Find where the given text appears and provide that cell's center as (x, y) coordinate. 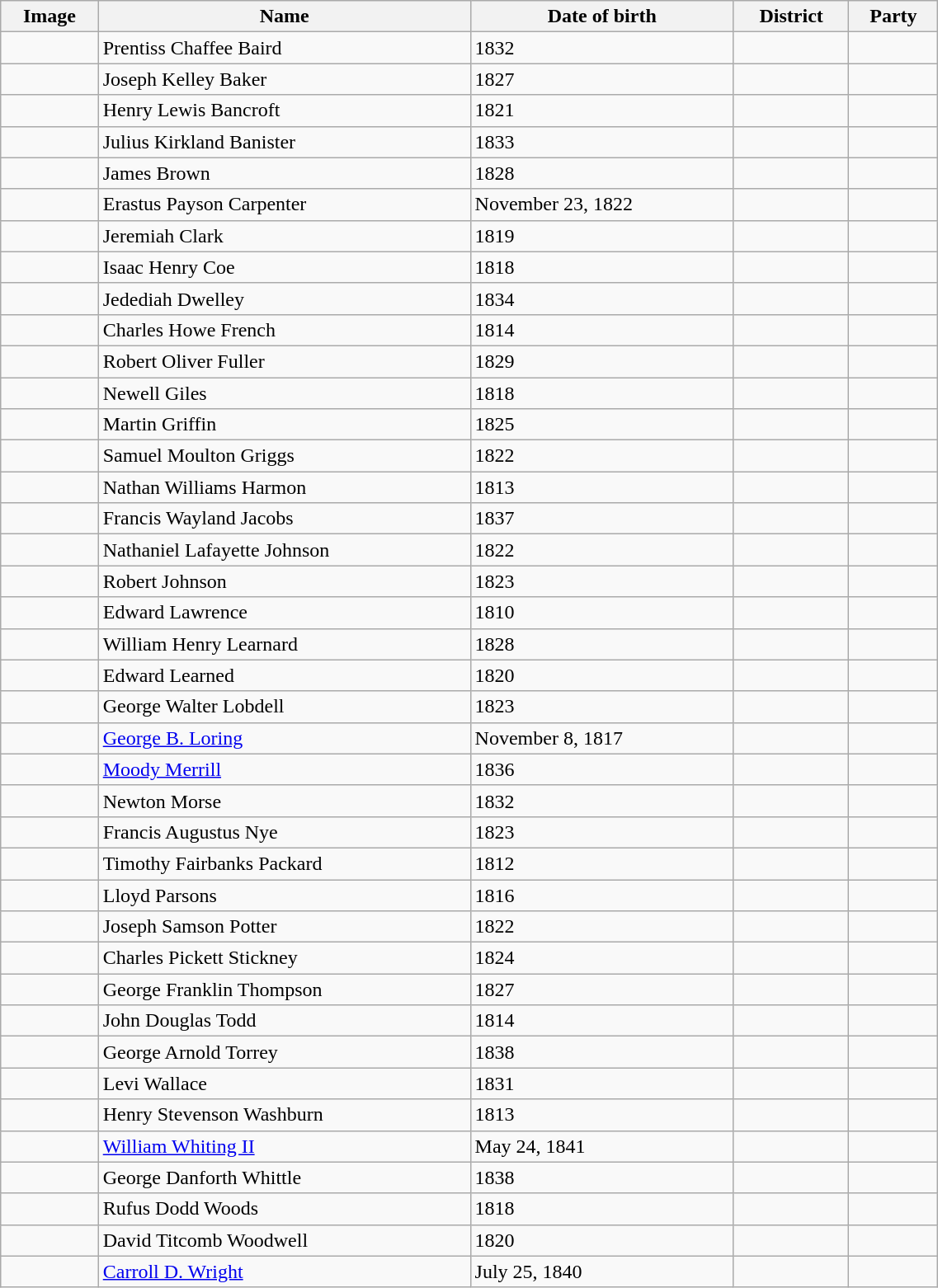
1816 (602, 895)
James Brown (284, 173)
George B. Loring (284, 738)
Joseph Kelley Baker (284, 79)
Robert Oliver Fuller (284, 361)
Prentiss Chaffee Baird (284, 48)
Charles Pickett Stickney (284, 958)
1834 (602, 298)
Date of birth (602, 16)
Francis Wayland Jacobs (284, 519)
1812 (602, 863)
District (790, 16)
July 25, 1840 (602, 1272)
Rufus Dodd Woods (284, 1209)
Robert Johnson (284, 581)
Carroll D. Wright (284, 1272)
Nathaniel Lafayette Johnson (284, 550)
Newell Giles (284, 393)
George Danforth Whittle (284, 1178)
Timothy Fairbanks Packard (284, 863)
George Walter Lobdell (284, 707)
William Henry Learnard (284, 644)
Edward Lawrence (284, 613)
George Franklin Thompson (284, 990)
1810 (602, 613)
Edward Learned (284, 675)
May 24, 1841 (602, 1146)
1824 (602, 958)
1837 (602, 519)
Name (284, 16)
David Titcomb Woodwell (284, 1240)
November 23, 1822 (602, 204)
Charles Howe French (284, 330)
William Whiting II (284, 1146)
Jedediah Dwelley (284, 298)
Julius Kirkland Banister (284, 142)
1833 (602, 142)
Image (49, 16)
1831 (602, 1084)
1821 (602, 110)
Nathan Williams Harmon (284, 487)
1819 (602, 236)
Lloyd Parsons (284, 895)
November 8, 1817 (602, 738)
Levi Wallace (284, 1084)
1836 (602, 769)
John Douglas Todd (284, 1021)
Party (893, 16)
1829 (602, 361)
Newton Morse (284, 801)
Jeremiah Clark (284, 236)
Henry Lewis Bancroft (284, 110)
Francis Augustus Nye (284, 832)
Moody Merrill (284, 769)
Isaac Henry Coe (284, 267)
Henry Stevenson Washburn (284, 1115)
George Arnold Torrey (284, 1052)
Joseph Samson Potter (284, 927)
1825 (602, 425)
Erastus Payson Carpenter (284, 204)
Samuel Moulton Griggs (284, 456)
Martin Griffin (284, 425)
